For the text-containing cell, return its midpoint in [X, Y] coordinate format. 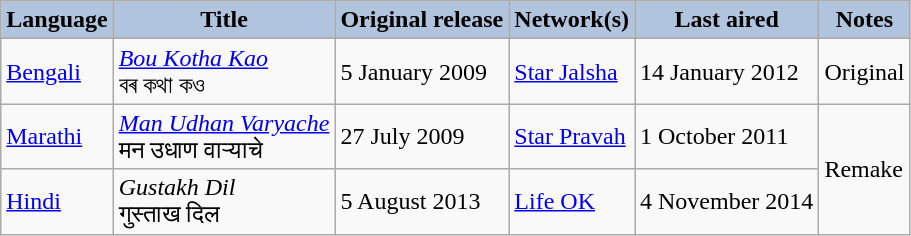
1 October 2011 [726, 136]
Network(s) [572, 20]
Life OK [572, 202]
Marathi [57, 136]
Gustakh Dil गुस्ताख दिल [224, 202]
5 August 2013 [422, 202]
Language [57, 20]
Title [224, 20]
Star Jalsha [572, 72]
Man Udhan Varyache मन उधाण वाऱ्याचे [224, 136]
Last aired [726, 20]
Original [864, 72]
Bou Kotha Kao বৰ কথা কও [224, 72]
Hindi [57, 202]
Bengali [57, 72]
14 January 2012 [726, 72]
4 November 2014 [726, 202]
Original release [422, 20]
27 July 2009 [422, 136]
5 January 2009 [422, 72]
Remake [864, 169]
Star Pravah [572, 136]
Notes [864, 20]
